Identify which cell holds the provided text, then report its [X, Y] central coordinate. 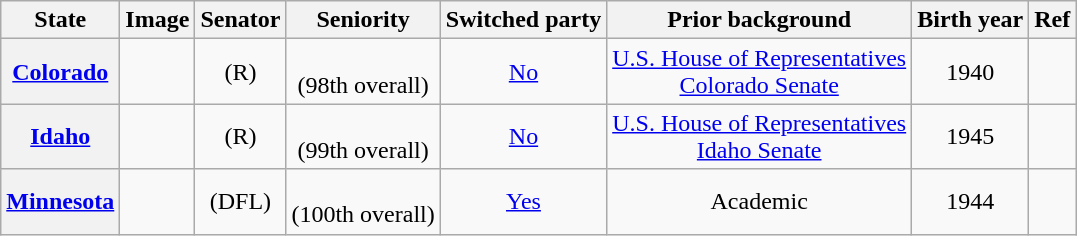
(99th overall) [363, 136]
Birth year [970, 20]
(98th overall) [363, 72]
U.S. House of RepresentativesIdaho Senate [760, 136]
Switched party [523, 20]
Seniority [363, 20]
(100th overall) [363, 202]
Prior background [760, 20]
1944 [970, 202]
Academic [760, 202]
Senator [240, 20]
Colorado [60, 72]
Minnesota [60, 202]
Yes [523, 202]
Image [158, 20]
(DFL) [240, 202]
1940 [970, 72]
U.S. House of RepresentativesColorado Senate [760, 72]
Ref [1052, 20]
1945 [970, 136]
State [60, 20]
Idaho [60, 136]
